Find where the given text appears and provide that cell's center as [x, y] coordinate. 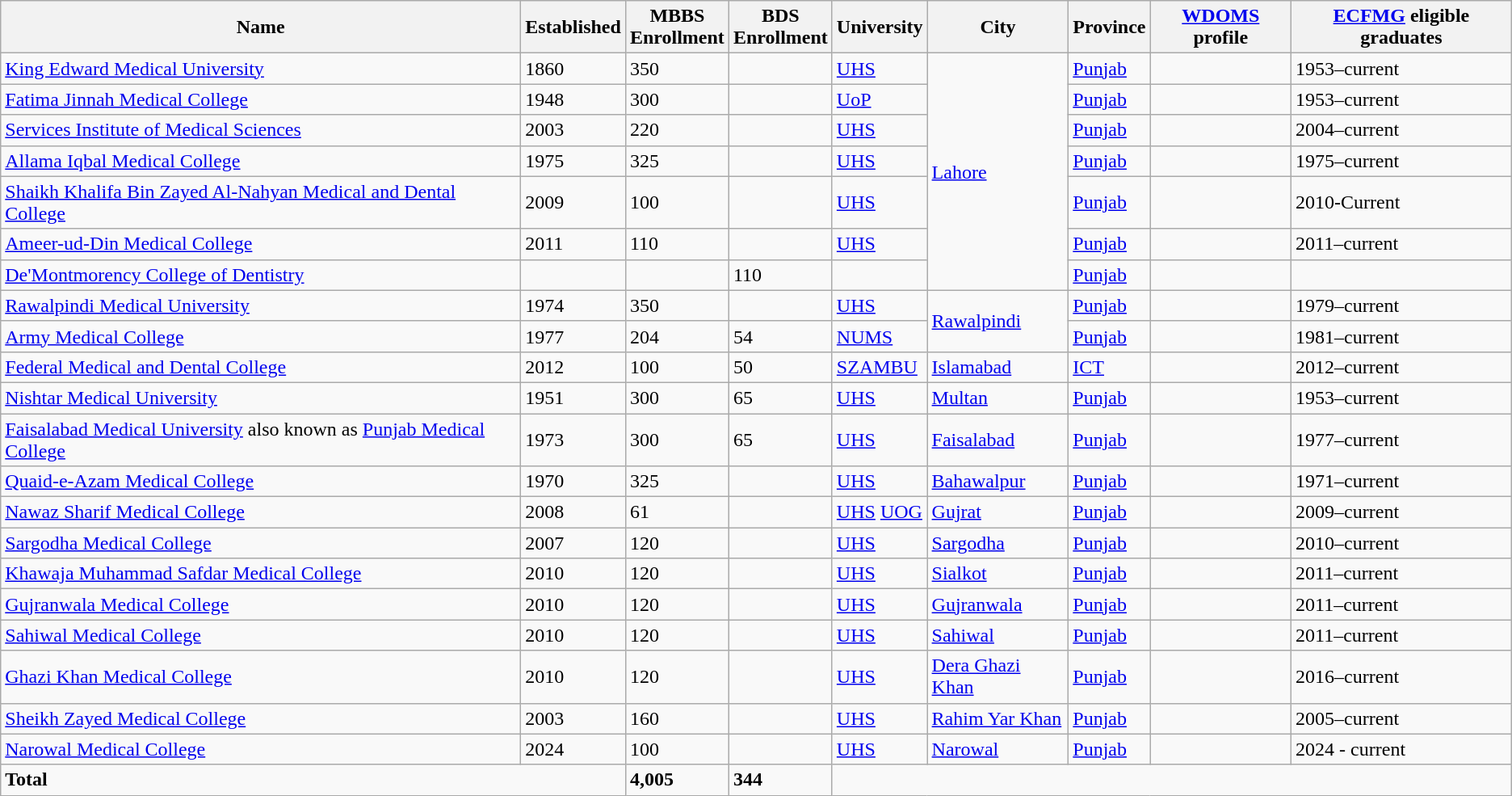
1977–current [1402, 440]
Province [1110, 27]
2004–current [1402, 130]
Faisalabad [998, 440]
Total [313, 780]
Khawaja Muhammad Safdar Medical College [261, 574]
2024 - current [1402, 749]
2016–current [1402, 677]
De'Montmorency College of Dentistry [261, 275]
54 [780, 336]
Multan [998, 398]
Gujranwala Medical College [261, 604]
Sahiwal Medical College [261, 635]
Sargodha Medical College [261, 543]
2010-Current [1402, 202]
1860 [573, 69]
Army Medical College [261, 336]
Rawalpindi Medical University [261, 305]
Faisalabad Medical University also known as Punjab Medical College [261, 440]
Shaikh Khalifa Bin Zayed Al-Nahyan Medical and Dental College [261, 202]
Ghazi Khan Medical College [261, 677]
1979–current [1402, 305]
344 [780, 780]
ECFMG eligible graduates [1402, 27]
Narowal [998, 749]
Sargodha [998, 543]
1948 [573, 99]
WDOMS profile [1221, 27]
Lahore [998, 171]
2012 [573, 367]
2007 [573, 543]
1971–current [1402, 482]
City [998, 27]
MBBSEnrollment [677, 27]
2008 [573, 512]
1975–current [1402, 161]
1973 [573, 440]
Nishtar Medical University [261, 398]
61 [677, 512]
220 [677, 130]
ICT [1110, 367]
1974 [573, 305]
Established [573, 27]
Gujranwala [998, 604]
Bahawalpur [998, 482]
Allama Iqbal Medical College [261, 161]
NUMS [880, 336]
UHS UOG [880, 512]
BDSEnrollment [780, 27]
2010–current [1402, 543]
Name [261, 27]
Sheikh Zayed Medical College [261, 718]
University [880, 27]
Services Institute of Medical Sciences [261, 130]
Ameer-ud-Din Medical College [261, 244]
50 [780, 367]
2009 [573, 202]
Gujrat [998, 512]
King Edward Medical University [261, 69]
204 [677, 336]
Narowal Medical College [261, 749]
2009–current [1402, 512]
UoP [880, 99]
Sialkot [998, 574]
1975 [573, 161]
Islamabad [998, 367]
Quaid-e-Azam Medical College [261, 482]
SZAMBU [880, 367]
Sahiwal [998, 635]
1977 [573, 336]
2012–current [1402, 367]
160 [677, 718]
Rahim Yar Khan [998, 718]
2005–current [1402, 718]
1981–current [1402, 336]
Fatima Jinnah Medical College [261, 99]
1951 [573, 398]
Federal Medical and Dental College [261, 367]
4,005 [677, 780]
Nawaz Sharif Medical College [261, 512]
1970 [573, 482]
Dera Ghazi Khan [998, 677]
2024 [573, 749]
2011 [573, 244]
Rawalpindi [998, 321]
